Extract the [X, Y] coordinate from the center of the cell holding the provided text.  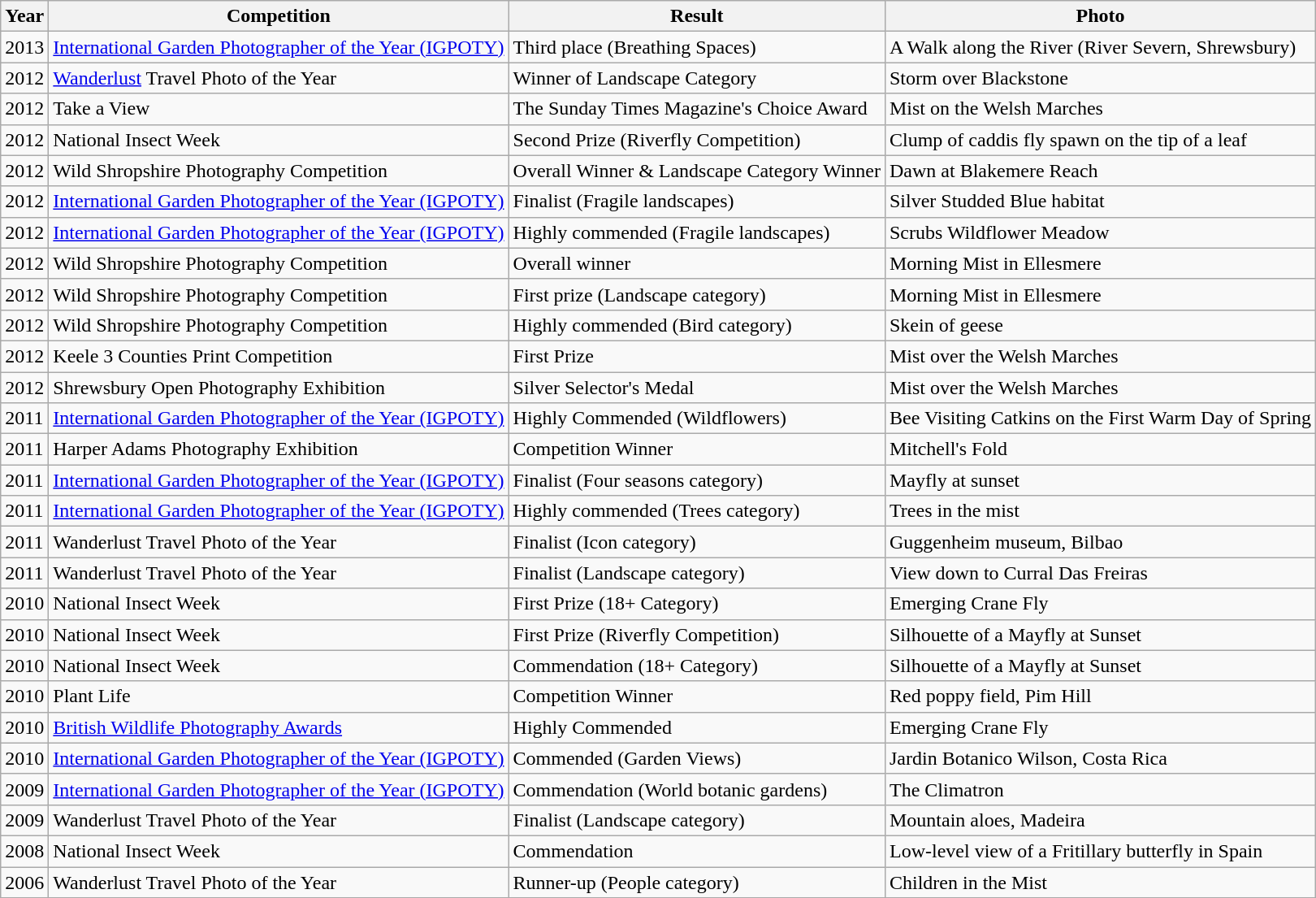
Second Prize (Riverfly Competition) [697, 140]
First prize (Landscape category) [697, 294]
2008 [24, 851]
British Wildlife Photography Awards [279, 727]
Dawn at Blakemere Reach [1100, 171]
Winner of Landscape Category [697, 78]
Clump of caddis fly spawn on the tip of a leaf [1100, 140]
Keele 3 Counties Print Competition [279, 356]
Low-level view of a Fritillary butterfly in Spain [1100, 851]
Competition [279, 16]
Year [24, 16]
Highly Commended (Wildflowers) [697, 419]
Overall winner [697, 263]
Silver Selector's Medal [697, 388]
Photo [1100, 16]
Highly Commended [697, 727]
Mitchell's Fold [1100, 449]
Mist on the Welsh Marches [1100, 109]
Commendation (World botanic gardens) [697, 789]
Commended (Garden Views) [697, 758]
View down to Curral Das Freiras [1100, 573]
Mountain aloes, Madeira [1100, 820]
First Prize (Riverfly Competition) [697, 635]
Harper Adams Photography Exhibition [279, 449]
Guggenheim museum, Bilbao [1100, 542]
Plant Life [279, 696]
2013 [24, 47]
Finalist (Icon category) [697, 542]
Runner-up (People category) [697, 882]
Result [697, 16]
Take a View [279, 109]
Scrubs Wildflower Meadow [1100, 232]
A Walk along the River (River Severn, Shrewsbury) [1100, 47]
Highly commended (Trees category) [697, 511]
Commendation (18+ Category) [697, 666]
Bee Visiting Catkins on the First Warm Day of Spring [1100, 419]
Third place (Breathing Spaces) [697, 47]
2006 [24, 882]
Overall Winner & Landscape Category Winner [697, 171]
The Climatron [1100, 789]
Finalist (Four seasons category) [697, 480]
Commendation [697, 851]
Highly commended (Bird category) [697, 325]
Children in the Mist [1100, 882]
Trees in the mist [1100, 511]
Jardin Botanico Wilson, Costa Rica [1100, 758]
Storm over Blackstone [1100, 78]
Finalist (Fragile landscapes) [697, 202]
Skein of geese [1100, 325]
Silver Studded Blue habitat [1100, 202]
Mayfly at sunset [1100, 480]
Highly commended (Fragile landscapes) [697, 232]
First Prize (18+ Category) [697, 604]
The Sunday Times Magazine's Choice Award [697, 109]
First Prize [697, 356]
Shrewsbury Open Photography Exhibition [279, 388]
Red poppy field, Pim Hill [1100, 696]
